Search for the cell housing the specified text and yield its [x, y] center coordinate. 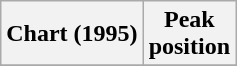
Chart (1995) [72, 34]
Peakposition [189, 34]
